Extract the [x, y] coordinate from the center of the cell holding the provided text.  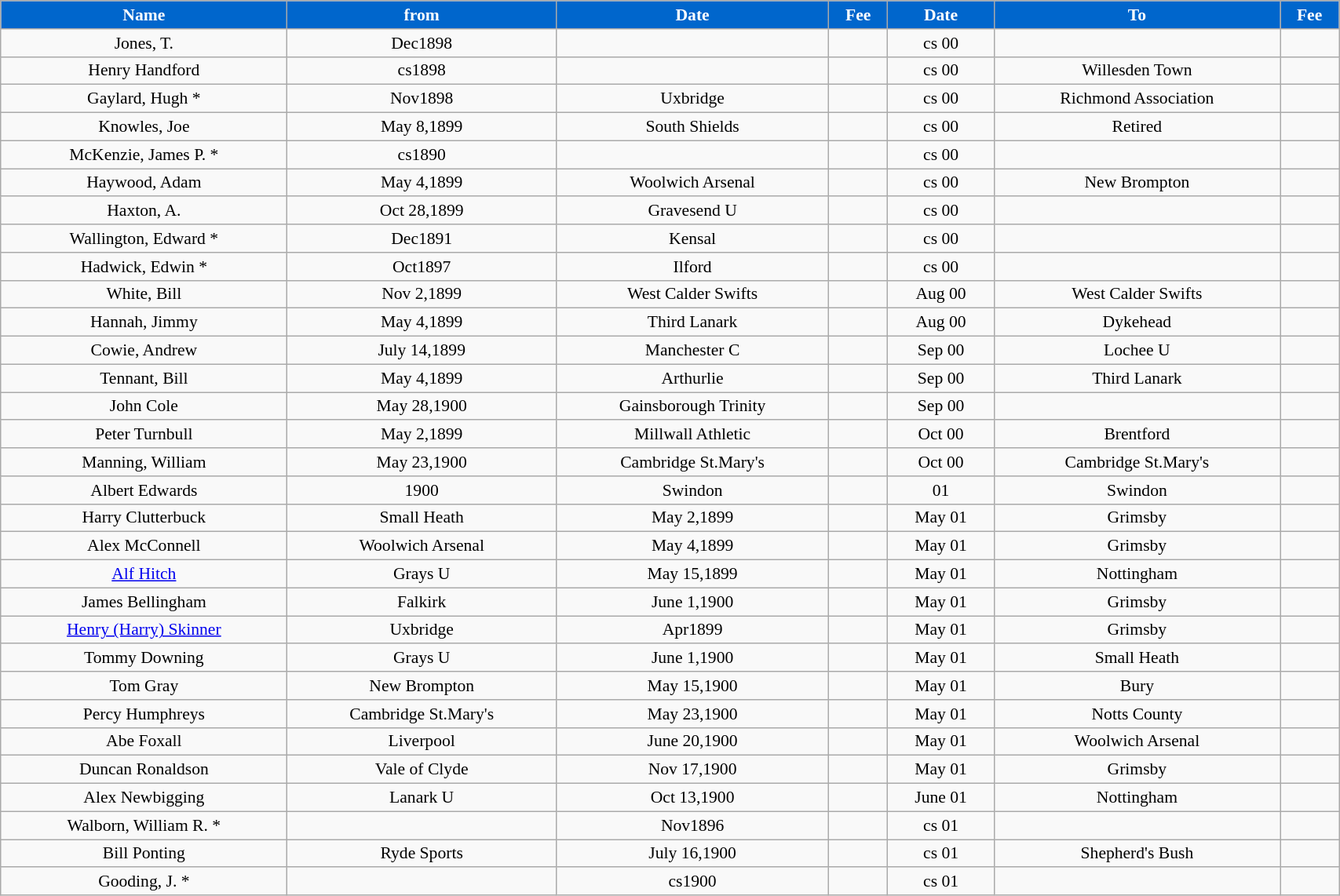
Alex McConnell [144, 546]
Alf Hitch [144, 574]
Duncan Ronaldson [144, 770]
Haxton, A. [144, 211]
South Shields [692, 127]
1900 [422, 490]
White, Bill [144, 294]
Dec1891 [422, 239]
Tommy Downing [144, 658]
cs1900 [692, 882]
Haywood, Adam [144, 183]
Ilford [692, 267]
Oct 28,1899 [422, 211]
Manchester C [692, 351]
Gaylard, Hugh * [144, 99]
Kensal [692, 239]
Hannah, Jimmy [144, 322]
Gainsborough Trinity [692, 406]
James Bellingham [144, 602]
June 20,1900 [692, 741]
Nov 17,1900 [692, 770]
Retired [1137, 127]
01 [940, 490]
May 15,1900 [692, 686]
Harry Clutterbuck [144, 518]
Percy Humphreys [144, 714]
June 01 [940, 798]
Jones, T. [144, 43]
Hadwick, Edwin * [144, 267]
May 8,1899 [422, 127]
May 28,1900 [422, 406]
Knowles, Joe [144, 127]
cs1890 [422, 155]
cs1898 [422, 71]
Dec1898 [422, 43]
Liverpool [422, 741]
Nov1898 [422, 99]
Lochee U [1137, 351]
Gooding, J. * [144, 882]
Abe Foxall [144, 741]
Dykehead [1137, 322]
from [422, 15]
Walborn, William R. * [144, 825]
Bury [1137, 686]
Tom Gray [144, 686]
McKenzie, James P. * [144, 155]
Cowie, Andrew [144, 351]
Willesden Town [1137, 71]
Brentford [1137, 435]
Bill Ponting [144, 854]
Falkirk [422, 602]
Vale of Clyde [422, 770]
Name [144, 15]
To [1137, 15]
Shepherd's Bush [1137, 854]
Notts County [1137, 714]
Arthurlie [692, 378]
July 16,1900 [692, 854]
Peter Turnbull [144, 435]
May 15,1899 [692, 574]
Henry (Harry) Skinner [144, 630]
John Cole [144, 406]
July 14,1899 [422, 351]
Manning, William [144, 462]
Lanark U [422, 798]
Apr1899 [692, 630]
Tennant, Bill [144, 378]
Gravesend U [692, 211]
Wallington, Edward * [144, 239]
Nov1896 [692, 825]
Nov 2,1899 [422, 294]
Millwall Athletic [692, 435]
Richmond Association [1137, 99]
Henry Handford [144, 71]
Alex Newbigging [144, 798]
Oct 13,1900 [692, 798]
Oct1897 [422, 267]
Albert Edwards [144, 490]
Ryde Sports [422, 854]
